From the cell containing the given text, extract its center point as [x, y] coordinate. 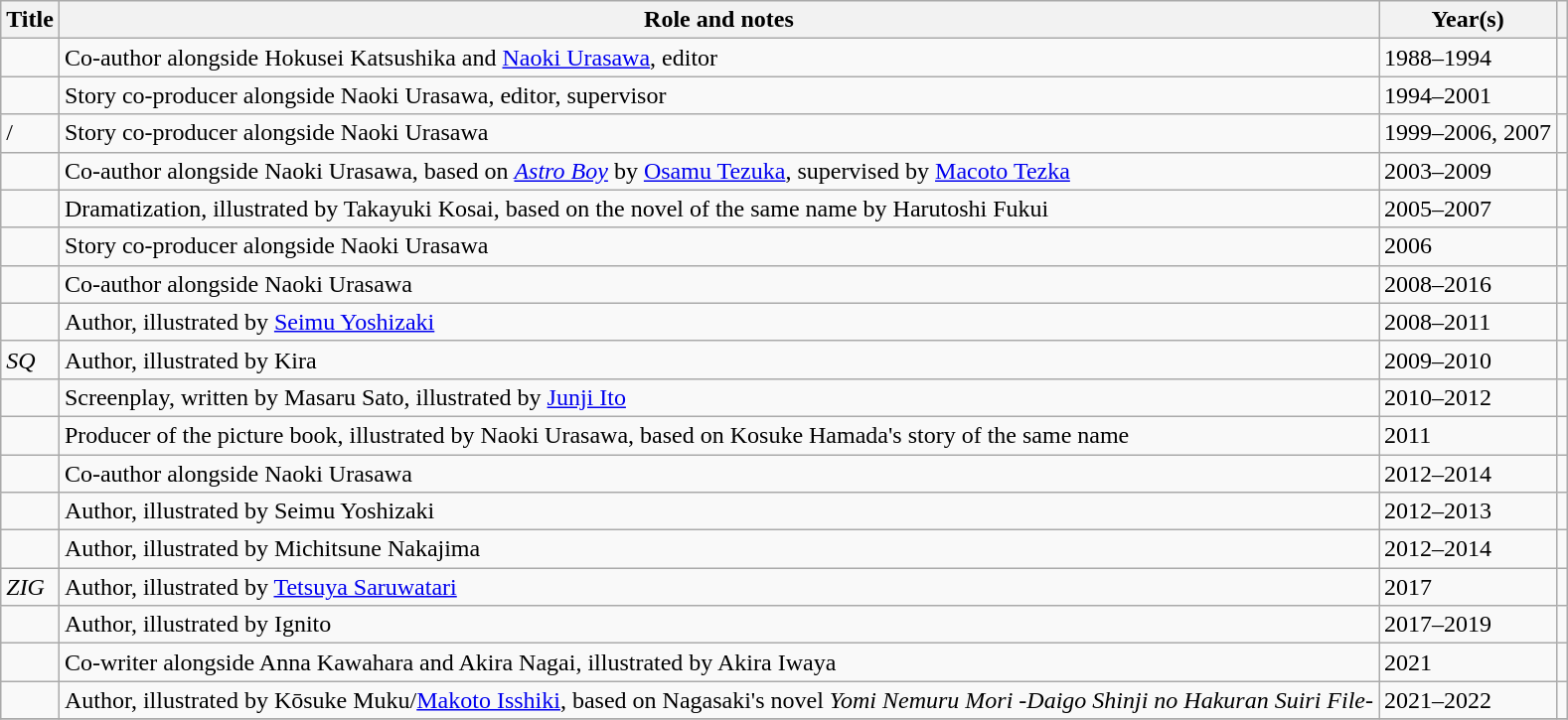
Co-author alongside Naoki Urasawa, based on Astro Boy by Osamu Tezuka, supervised by Macoto Tezka [718, 171]
2021 [1469, 662]
Dramatization, illustrated by Takayuki Kosai, based on the novel of the same name by Harutoshi Fukui [718, 209]
/ [30, 133]
SQ [30, 360]
Author, illustrated by Kira [718, 360]
Author, illustrated by Ignito [718, 625]
Author, illustrated by Michitsune Nakajima [718, 549]
Author, illustrated by Tetsuya Saruwatari [718, 587]
Co-author alongside Hokusei Katsushika and Naoki Urasawa, editor [718, 58]
Role and notes [718, 20]
Story co-producer alongside Naoki Urasawa, editor, supervisor [718, 95]
1994–2001 [1469, 95]
2010–2012 [1469, 397]
2006 [1469, 246]
2009–2010 [1469, 360]
Title [30, 20]
Screenplay, written by Masaru Sato, illustrated by Junji Ito [718, 397]
Author, illustrated by Kōsuke Muku/Makoto Isshiki, based on Nagasaki's novel Yomi Nemuru Mori -Daigo Shinji no Hakuran Suiri File- [718, 700]
1999–2006, 2007 [1469, 133]
ZIG [30, 587]
Year(s) [1469, 20]
2017–2019 [1469, 625]
2021–2022 [1469, 700]
Co-writer alongside Anna Kawahara and Akira Nagai, illustrated by Akira Iwaya [718, 662]
2003–2009 [1469, 171]
2005–2007 [1469, 209]
2011 [1469, 435]
Producer of the picture book, illustrated by Naoki Urasawa, based on Kosuke Hamada's story of the same name [718, 435]
2008–2016 [1469, 284]
2012–2013 [1469, 511]
2008–2011 [1469, 322]
1988–1994 [1469, 58]
2017 [1469, 587]
